Determine the (X, Y) coordinate at the center of the cell enclosing the given text.  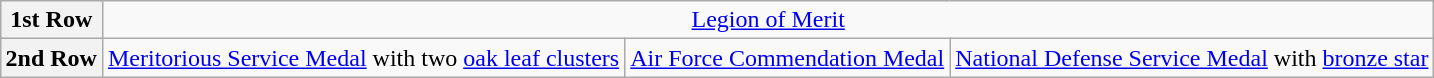
Legion of Merit (768, 20)
Air Force Commendation Medal (788, 58)
Meritorious Service Medal with two oak leaf clusters (363, 58)
2nd Row (51, 58)
1st Row (51, 20)
National Defense Service Medal with bronze star (1192, 58)
